Return (x, y) of the center of cell containing provided text 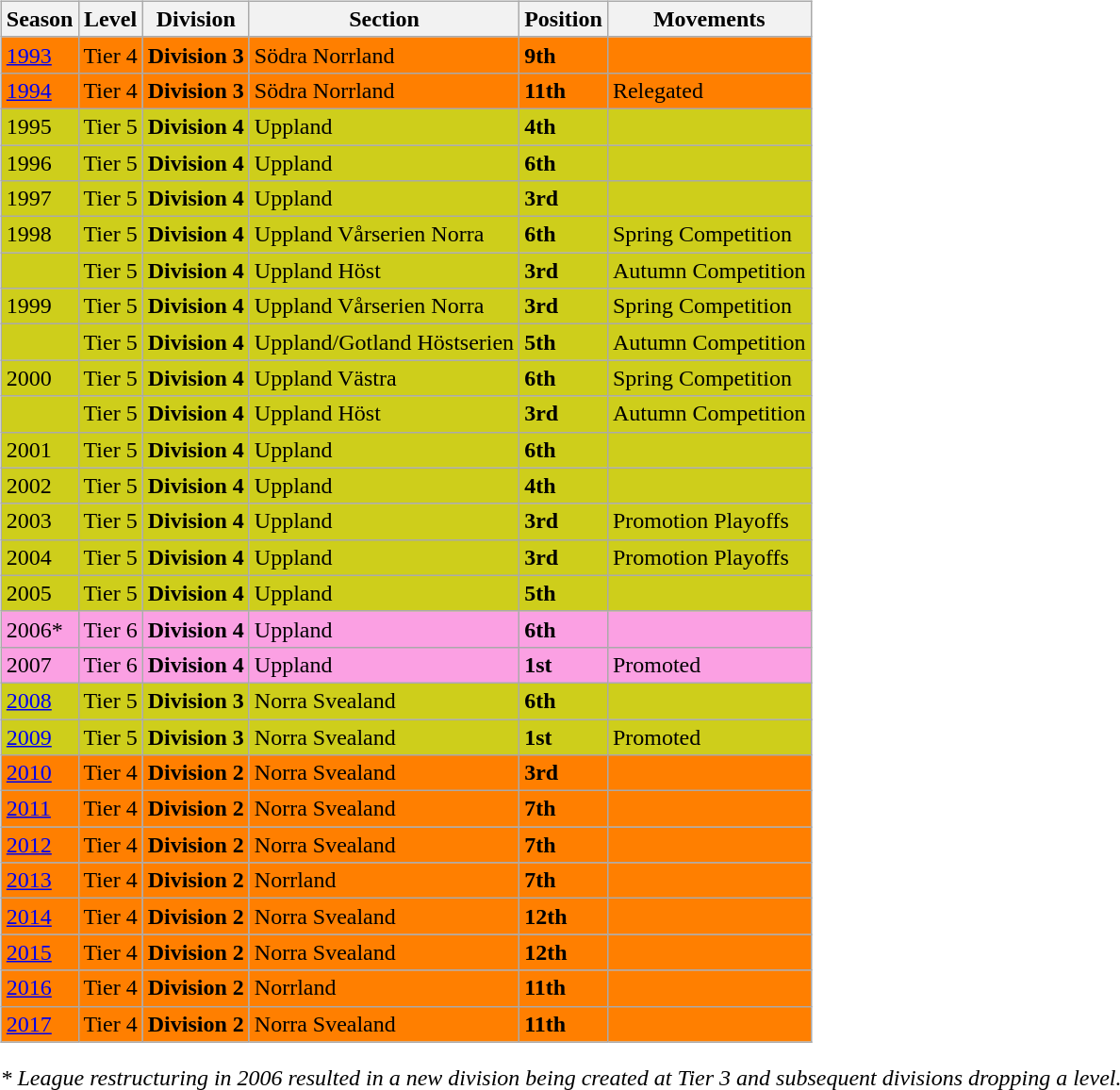
2015 (40, 952)
1999 (40, 306)
2003 (40, 521)
1997 (40, 199)
2008 (40, 701)
Section (384, 19)
1996 (40, 163)
2012 (40, 845)
1995 (40, 126)
1998 (40, 235)
2009 (40, 736)
2006* (40, 629)
2010 (40, 773)
2004 (40, 557)
2002 (40, 486)
Relegated (709, 91)
2013 (40, 881)
2007 (40, 665)
Level (110, 19)
2005 (40, 593)
Season (40, 19)
Position (564, 19)
Uppland Västra (384, 378)
2001 (40, 450)
Division (196, 19)
Uppland/Gotland Höstserien (384, 342)
2016 (40, 988)
2017 (40, 1024)
1993 (40, 55)
2000 (40, 378)
9th (564, 55)
Movements (709, 19)
2014 (40, 917)
2011 (40, 809)
1994 (40, 91)
